Detect which cell encompasses the target text, then output its (x, y) center coordinate. 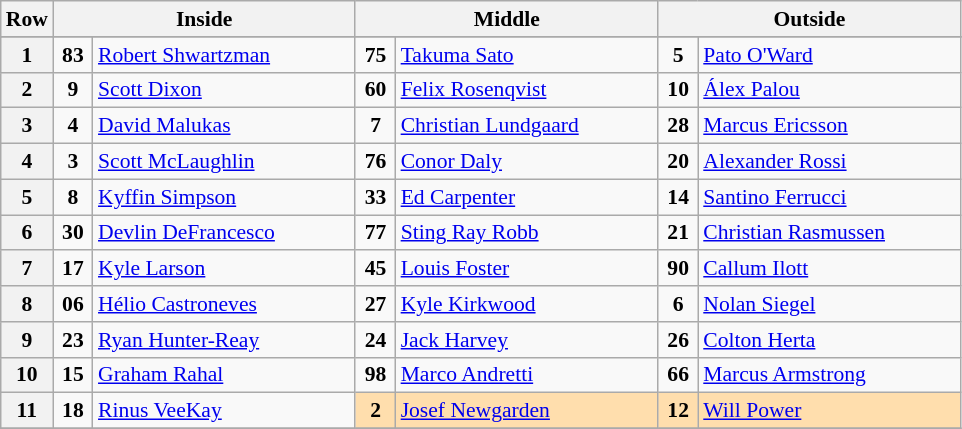
Ed Carpenter (527, 197)
Álex Palou (829, 90)
98 (375, 375)
Nolan Siegel (829, 304)
12 (678, 411)
76 (375, 162)
28 (678, 126)
26 (678, 340)
83 (73, 55)
Marcus Ericsson (829, 126)
24 (375, 340)
Sting Ray Robb (527, 233)
Hélio Castroneves (224, 304)
Louis Foster (527, 269)
14 (678, 197)
Scott McLaughlin (224, 162)
Santino Ferrucci (829, 197)
Robert Shwartzman (224, 55)
Kyffin Simpson (224, 197)
Will Power (829, 411)
Marco Andretti (527, 375)
Middle (506, 19)
17 (73, 269)
Pato O'Ward (829, 55)
27 (375, 304)
Callum Ilott (829, 269)
Christian Rasmussen (829, 233)
06 (73, 304)
Marcus Armstrong (829, 375)
21 (678, 233)
60 (375, 90)
Colton Herta (829, 340)
David Malukas (224, 126)
20 (678, 162)
Conor Daly (527, 162)
33 (375, 197)
45 (375, 269)
Devlin DeFrancesco (224, 233)
15 (73, 375)
30 (73, 233)
77 (375, 233)
Ryan Hunter-Reay (224, 340)
90 (678, 269)
1 (27, 55)
Kyle Kirkwood (527, 304)
Scott Dixon (224, 90)
Outside (810, 19)
Christian Lundgaard (527, 126)
66 (678, 375)
Graham Rahal (224, 375)
Takuma Sato (527, 55)
Inside (204, 19)
Josef Newgarden (527, 411)
Rinus VeeKay (224, 411)
Alexander Rossi (829, 162)
Jack Harvey (527, 340)
23 (73, 340)
Kyle Larson (224, 269)
18 (73, 411)
Felix Rosenqvist (527, 90)
75 (375, 55)
Row (27, 19)
11 (27, 411)
